Search for the cell housing the specified text and yield its (x, y) center coordinate. 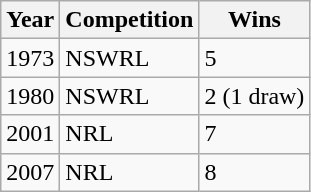
2 (1 draw) (254, 96)
7 (254, 134)
Wins (254, 20)
2001 (30, 134)
2007 (30, 172)
1980 (30, 96)
1973 (30, 58)
Competition (130, 20)
8 (254, 172)
5 (254, 58)
Year (30, 20)
